Determine the [X, Y] coordinate at the center of the cell enclosing the given text.  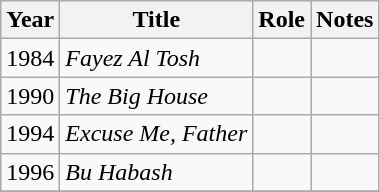
1996 [30, 172]
Year [30, 20]
1990 [30, 96]
Bu Habash [156, 172]
Notes [345, 20]
The Big House [156, 96]
Excuse Me, Father [156, 134]
Fayez Al Tosh [156, 58]
Title [156, 20]
Role [282, 20]
1994 [30, 134]
1984 [30, 58]
